Extract the [X, Y] coordinate from the center of the cell holding the provided text.  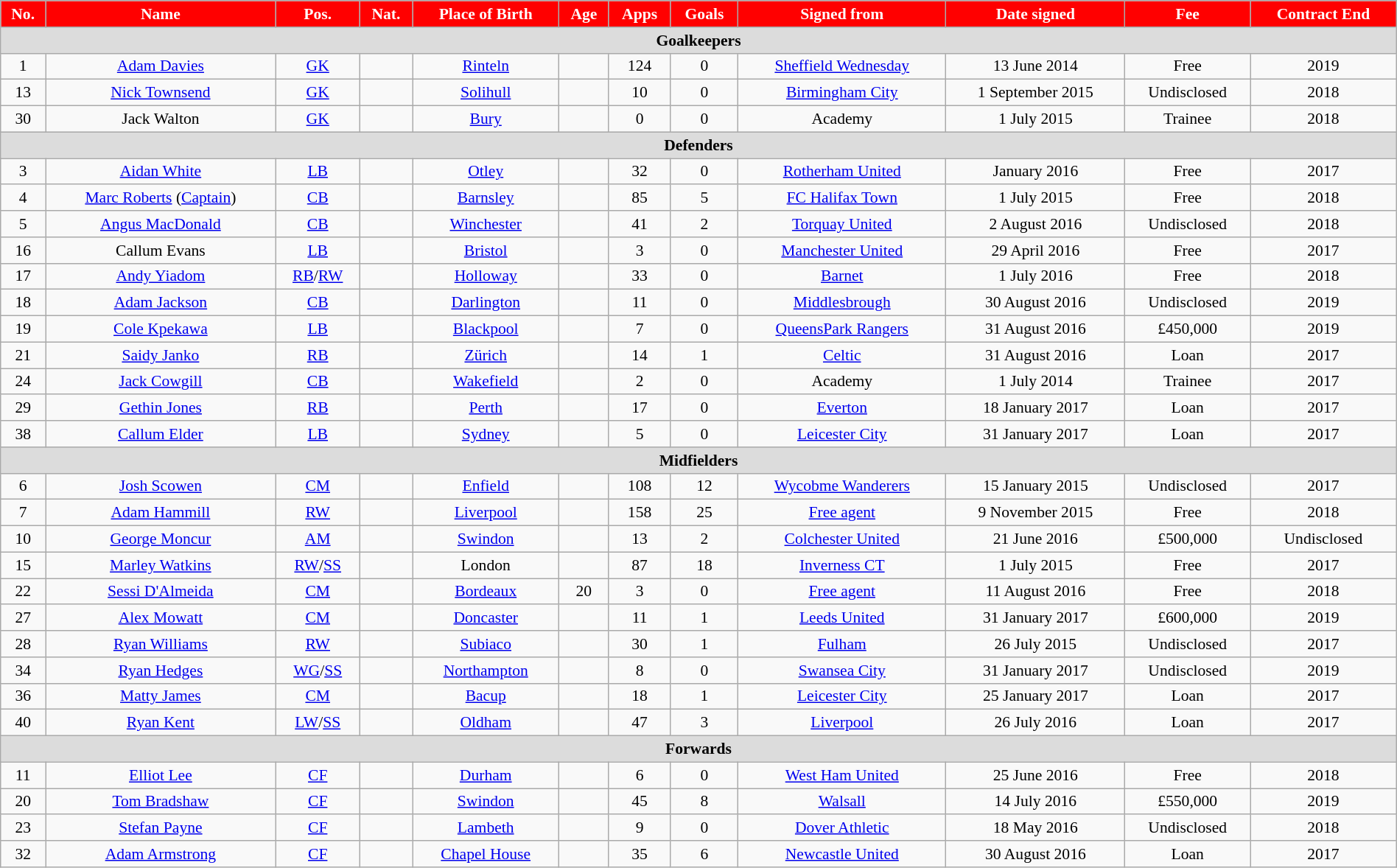
Wycobme Wanderers [842, 486]
Adam Jackson [161, 303]
Alex Mowatt [161, 618]
Rotherham United [842, 172]
Bordeaux [486, 592]
RB/RW [318, 276]
Walsall [842, 802]
Apps [640, 14]
13 June 2014 [1036, 66]
Stefan Payne [161, 828]
15 [24, 565]
36 [24, 696]
Date signed [1036, 14]
26 July 2016 [1036, 723]
Angus MacDonald [161, 224]
41 [640, 224]
Elliot Lee [161, 775]
Josh Scowen [161, 486]
16 [24, 251]
Durham [486, 775]
Barnet [842, 276]
87 [640, 565]
1 July 2014 [1036, 382]
Signed from [842, 14]
Oldham [486, 723]
West Ham United [842, 775]
Fulham [842, 644]
Lambeth [486, 828]
108 [640, 486]
Saidy Janko [161, 355]
47 [640, 723]
40 [24, 723]
Enfield [486, 486]
Everton [842, 408]
1 July 2016 [1036, 276]
Middlesbrough [842, 303]
22 [24, 592]
Manchester United [842, 251]
Colchester United [842, 539]
London [486, 565]
11 August 2016 [1036, 592]
Forwards [698, 749]
4 [24, 198]
Sheffield Wednesday [842, 66]
January 2016 [1036, 172]
Zürich [486, 355]
21 June 2016 [1036, 539]
18 May 2016 [1036, 828]
Marc Roberts (Captain) [161, 198]
34 [24, 671]
Andy Yiadom [161, 276]
35 [640, 854]
9 [640, 828]
Adam Davies [161, 66]
Nat. [386, 14]
Swansea City [842, 671]
45 [640, 802]
Wakefield [486, 382]
38 [24, 434]
Dover Athletic [842, 828]
Solihull [486, 93]
158 [640, 513]
Callum Elder [161, 434]
Ryan Kent [161, 723]
Darlington [486, 303]
Bristol [486, 251]
Callum Evans [161, 251]
1 September 2015 [1036, 93]
Contract End [1323, 14]
Bury [486, 119]
25 January 2017 [1036, 696]
WG/SS [318, 671]
Cole Kpekawa [161, 329]
85 [640, 198]
29 April 2016 [1036, 251]
£450,000 [1188, 329]
23 [24, 828]
Winchester [486, 224]
25 June 2016 [1036, 775]
Sydney [486, 434]
Adam Armstrong [161, 854]
Adam Hammill [161, 513]
28 [24, 644]
124 [640, 66]
14 July 2016 [1036, 802]
Sessi D'Almeida [161, 592]
24 [24, 382]
18 January 2017 [1036, 408]
£550,000 [1188, 802]
Marley Watkins [161, 565]
£600,000 [1188, 618]
AM [318, 539]
Celtic [842, 355]
Age [584, 14]
Jack Cowgill [161, 382]
Leeds United [842, 618]
Torquay United [842, 224]
Newcastle United [842, 854]
Aidan White [161, 172]
Place of Birth [486, 14]
12 [704, 486]
Otley [486, 172]
Chapel House [486, 854]
Jack Walton [161, 119]
Inverness CT [842, 565]
19 [24, 329]
26 July 2015 [1036, 644]
RW/SS [318, 565]
15 January 2015 [1036, 486]
Nick Townsend [161, 93]
Northampton [486, 671]
2 August 2016 [1036, 224]
Goals [704, 14]
Goalkeepers [698, 41]
George Moncur [161, 539]
33 [640, 276]
Rinteln [486, 66]
Defenders [698, 145]
Name [161, 14]
25 [704, 513]
Ryan Williams [161, 644]
FC Halifax Town [842, 198]
Matty James [161, 696]
Bacup [486, 696]
Ryan Hedges [161, 671]
Gethin Jones [161, 408]
Fee [1188, 14]
29 [24, 408]
Pos. [318, 14]
£500,000 [1188, 539]
Doncaster [486, 618]
Perth [486, 408]
Blackpool [486, 329]
LW/SS [318, 723]
9 November 2015 [1036, 513]
Subiaco [486, 644]
QueensPark Rangers [842, 329]
Midfielders [698, 461]
Tom Bradshaw [161, 802]
Holloway [486, 276]
21 [24, 355]
27 [24, 618]
Birmingham City [842, 93]
No. [24, 14]
Barnsley [486, 198]
14 [640, 355]
